Capture the cell that displays the provided text and extract its [x, y] central coordinate. 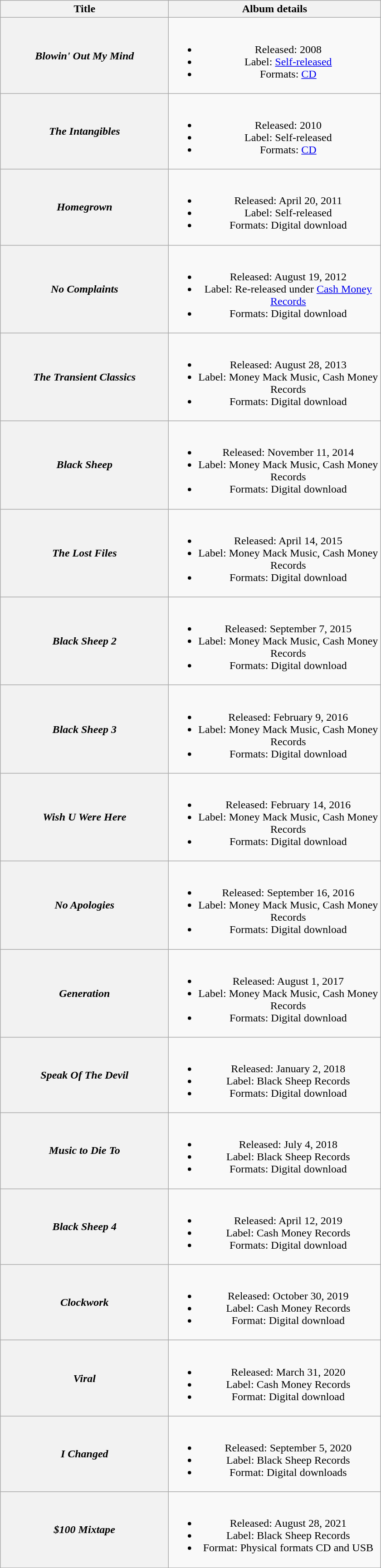
Black Sheep 4 [84, 1226]
$100 Mixtape [84, 1529]
Released: August 1, 2017Label: Money Mack Music, Cash Money RecordsFormats: Digital download [275, 993]
Homegrown [84, 207]
No Apologies [84, 905]
Speak Of The Devil [84, 1075]
Released: February 14, 2016Label: Money Mack Music, Cash Money RecordsFormats: Digital download [275, 817]
Black Sheep 3 [84, 729]
Released: September 7, 2015Label: Money Mack Music, Cash Money RecordsFormats: Digital download [275, 641]
Released: April 12, 2019Label: Cash Money RecordsFormats: Digital download [275, 1226]
Released: September 5, 2020Label: Black Sheep RecordsFormat: Digital downloads [275, 1454]
Released: August 19, 2012Label: Re-released under Cash Money RecordsFormats: Digital download [275, 289]
Music to Die To [84, 1151]
Released: October 30, 2019Label: Cash Money RecordsFormat: Digital download [275, 1303]
Released: 2008Label: Self-releasedFormats: CD [275, 55]
Black Sheep [84, 465]
The Transient Classics [84, 377]
Released: January 2, 2018Label: Black Sheep RecordsFormats: Digital download [275, 1075]
Released: August 28, 2021Label: Black Sheep RecordsFormat: Physical formats CD and USB [275, 1529]
Black Sheep 2 [84, 641]
Wish U Were Here [84, 817]
The Lost Files [84, 553]
Viral [84, 1378]
Released: September 16, 2016Label: Money Mack Music, Cash Money RecordsFormats: Digital download [275, 905]
Released: November 11, 2014Label: Money Mack Music, Cash Money RecordsFormats: Digital download [275, 465]
Released: August 28, 2013Label: Money Mack Music, Cash Money RecordsFormats: Digital download [275, 377]
Released: April 20, 2011Label: Self-releasedFormats: Digital download [275, 207]
Album details [275, 9]
Generation [84, 993]
The Intangibles [84, 132]
I Changed [84, 1454]
Released: February 9, 2016Label: Money Mack Music, Cash Money RecordsFormats: Digital download [275, 729]
Released: April 14, 2015Label: Money Mack Music, Cash Money RecordsFormats: Digital download [275, 553]
Blowin' Out My Mind [84, 55]
No Complaints [84, 289]
Clockwork [84, 1303]
Released: March 31, 2020Label: Cash Money RecordsFormat: Digital download [275, 1378]
Title [84, 9]
Released: July 4, 2018Label: Black Sheep RecordsFormats: Digital download [275, 1151]
Released: 2010Label: Self-releasedFormats: CD [275, 132]
